Extract the [x, y] coordinate from the center of the cell holding the provided text.  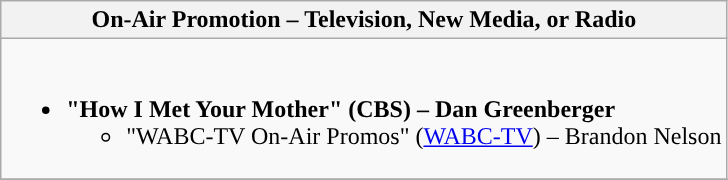
On-Air Promotion – Television, New Media, or Radio [364, 20]
"How I Met Your Mother" (CBS) – Dan Greenberger"WABC-TV On-Air Promos" (WABC-TV) – Brandon Nelson [364, 109]
